Extract the [X, Y] coordinate from the center of the cell holding the provided text.  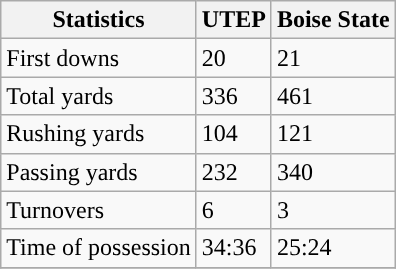
UTEP [234, 20]
340 [333, 172]
3 [333, 210]
Time of possession [99, 248]
Rushing yards [99, 134]
Total yards [99, 96]
232 [234, 172]
34:36 [234, 248]
20 [234, 58]
336 [234, 96]
25:24 [333, 248]
6 [234, 210]
Statistics [99, 20]
Passing yards [99, 172]
461 [333, 96]
104 [234, 134]
First downs [99, 58]
21 [333, 58]
Boise State [333, 20]
Turnovers [99, 210]
121 [333, 134]
